Scan for the cell matching the given text and deliver its [X, Y] coordinate at center. 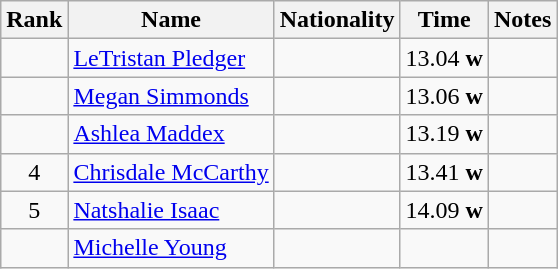
Notes [522, 20]
Ashlea Maddex [171, 134]
Michelle Young [171, 248]
5 [34, 210]
Time [444, 20]
13.19 w [444, 134]
4 [34, 172]
Megan Simmonds [171, 96]
14.09 w [444, 210]
Nationality [337, 20]
13.06 w [444, 96]
Natshalie Isaac [171, 210]
Chrisdale McCarthy [171, 172]
Name [171, 20]
13.41 w [444, 172]
LeTristan Pledger [171, 58]
13.04 w [444, 58]
Rank [34, 20]
